Locate the cell with the specified text and output its (x, y) center coordinate. 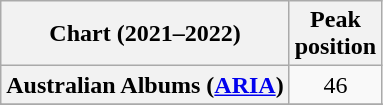
Australian Albums (ARIA) (145, 85)
46 (335, 85)
Chart (2021–2022) (145, 34)
Peakposition (335, 34)
